Pinpoint the cell where the given text exists, returning its [X, Y] midpoint coordinate. 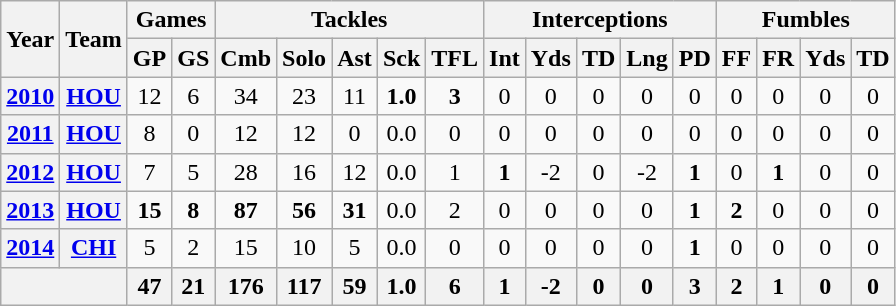
16 [304, 172]
28 [246, 172]
Ast [355, 58]
2011 [30, 134]
Tackles [350, 20]
34 [246, 96]
47 [149, 286]
7 [149, 172]
11 [355, 96]
Games [170, 20]
2013 [30, 210]
176 [246, 286]
10 [304, 248]
Solo [304, 58]
Lng [647, 58]
31 [355, 210]
56 [304, 210]
Int [505, 58]
21 [194, 286]
Interceptions [600, 20]
TFL [455, 58]
Cmb [246, 58]
117 [304, 286]
GS [194, 58]
Year [30, 39]
2010 [30, 96]
Sck [401, 58]
FR [778, 58]
59 [355, 286]
PD [694, 58]
2014 [30, 248]
FF [736, 58]
87 [246, 210]
2012 [30, 172]
Fumbles [806, 20]
CHI [94, 248]
Team [94, 39]
GP [149, 58]
23 [304, 96]
